For the text-containing cell, return its midpoint in [X, Y] coordinate format. 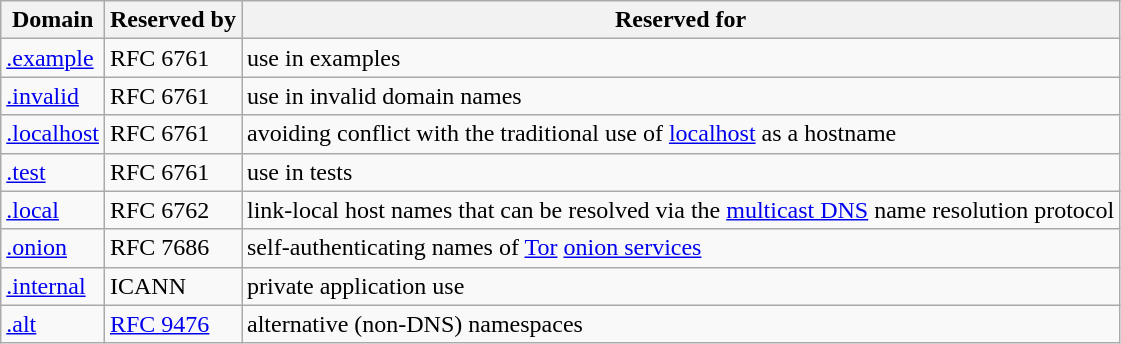
.local [53, 210]
avoiding conflict with the traditional use of localhost as a hostname [681, 134]
Reserved by [172, 20]
private application use [681, 286]
.alt [53, 324]
.test [53, 172]
RFC 7686 [172, 248]
.invalid [53, 96]
.onion [53, 248]
link-local host names that can be resolved via the multicast DNS name resolution protocol [681, 210]
alternative (non-DNS) namespaces [681, 324]
use in tests [681, 172]
.example [53, 58]
.internal [53, 286]
RFC 9476 [172, 324]
self-authenticating names of Tor onion services [681, 248]
use in examples [681, 58]
.localhost [53, 134]
Reserved for [681, 20]
use in invalid domain names [681, 96]
ICANN [172, 286]
RFC 6762 [172, 210]
Domain [53, 20]
